Extract the (x, y) coordinate from the center of the cell holding the provided text.  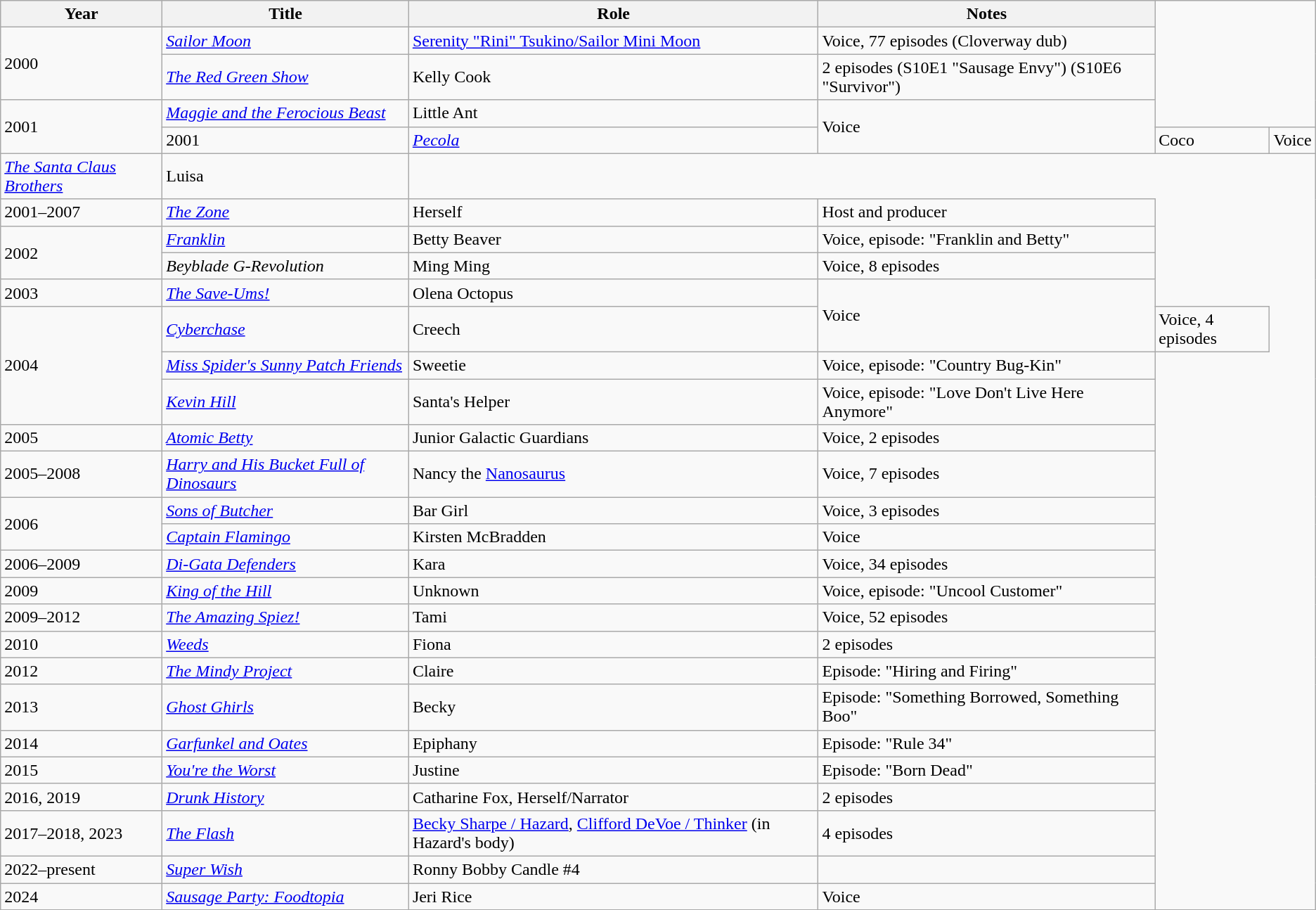
2009–2012 (82, 617)
Voice, episode: "Franklin and Betty" (987, 239)
Notes (987, 14)
The Save-Ums! (285, 293)
Voice, 3 episodes (987, 511)
2005 (82, 438)
2002 (82, 252)
Epiphany (613, 743)
King of the Hill (285, 591)
2005–2008 (82, 474)
Drunk History (285, 797)
Role (613, 14)
Captain Flamingo (285, 537)
Fiona (613, 644)
Claire (613, 671)
Little Ant (613, 113)
Host and producer (987, 212)
Voice, episode: "Country Bug-Kin" (987, 365)
Kara (613, 564)
Voice, 2 episodes (987, 438)
2 episodes (S10E1 "Sausage Envy") (S10E6 "Survivor") (987, 77)
2014 (82, 743)
Voice, episode: "Uncool Customer" (987, 591)
The Amazing Spiez! (285, 617)
2006 (82, 524)
Olena Octopus (613, 293)
2024 (82, 897)
Weeds (285, 644)
2012 (82, 671)
Voice, 4 episodes (1212, 329)
Justine (613, 770)
The Red Green Show (285, 77)
The Mindy Project (285, 671)
Coco (1212, 140)
Creech (613, 329)
Serenity "Rini" Tsukino/Sailor Mini Moon (613, 41)
Voice, 8 episodes (987, 266)
2015 (82, 770)
Voice, 7 episodes (987, 474)
Title (285, 14)
2006–2009 (82, 564)
Catharine Fox, Herself/Narrator (613, 797)
Kirsten McBradden (613, 537)
Ming Ming (613, 266)
Becky Sharpe / Hazard, Clifford DeVoe / Thinker (in Hazard's body) (613, 833)
Miss Spider's Sunny Patch Friends (285, 365)
Voice, 52 episodes (987, 617)
2013 (82, 707)
Kelly Cook (613, 77)
You're the Worst (285, 770)
Super Wish (285, 869)
Garfunkel and Oates (285, 743)
Sweetie (613, 365)
Sons of Butcher (285, 511)
2022–present (82, 869)
Luisa (285, 176)
Voice, 34 episodes (987, 564)
Bar Girl (613, 511)
Beyblade G-Revolution (285, 266)
Episode: "Born Dead" (987, 770)
Sailor Moon (285, 41)
4 episodes (987, 833)
Di-Gata Defenders (285, 564)
Betty Beaver (613, 239)
Unknown (613, 591)
Episode: "Rule 34" (987, 743)
The Zone (285, 212)
Harry and His Bucket Full of Dinosaurs (285, 474)
Kevin Hill (285, 401)
Santa's Helper (613, 401)
Jeri Rice (613, 897)
2003 (82, 293)
Franklin (285, 239)
2004 (82, 365)
Voice, 77 episodes (Cloverway dub) (987, 41)
Junior Galactic Guardians (613, 438)
Atomic Betty (285, 438)
2000 (82, 63)
2001–2007 (82, 212)
Ghost Ghirls (285, 707)
2017–2018, 2023 (82, 833)
Maggie and the Ferocious Beast (285, 113)
Nancy the Nanosaurus (613, 474)
2016, 2019 (82, 797)
Episode: "Something Borrowed, Something Boo" (987, 707)
Ronny Bobby Candle #4 (613, 869)
Becky (613, 707)
Year (82, 14)
The Flash (285, 833)
The Santa Claus Brothers (82, 176)
Cyberchase (285, 329)
Herself (613, 212)
2009 (82, 591)
Pecola (613, 140)
2010 (82, 644)
Tami (613, 617)
Sausage Party: Foodtopia (285, 897)
Episode: "Hiring and Firing" (987, 671)
Voice, episode: "Love Don't Live Here Anymore" (987, 401)
